Output the [x, y] coordinate of the center of the cell containing the given text.  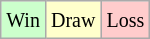
Draw [72, 20]
Loss [126, 20]
Win [24, 20]
